Search for the cell housing the specified text and yield its (X, Y) center coordinate. 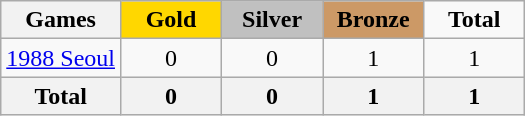
1988 Seoul (61, 58)
Silver (272, 20)
Games (61, 20)
Gold (170, 20)
Bronze (374, 20)
